Return the (x, y) coordinate for the center point of the cell that contains the specified text.  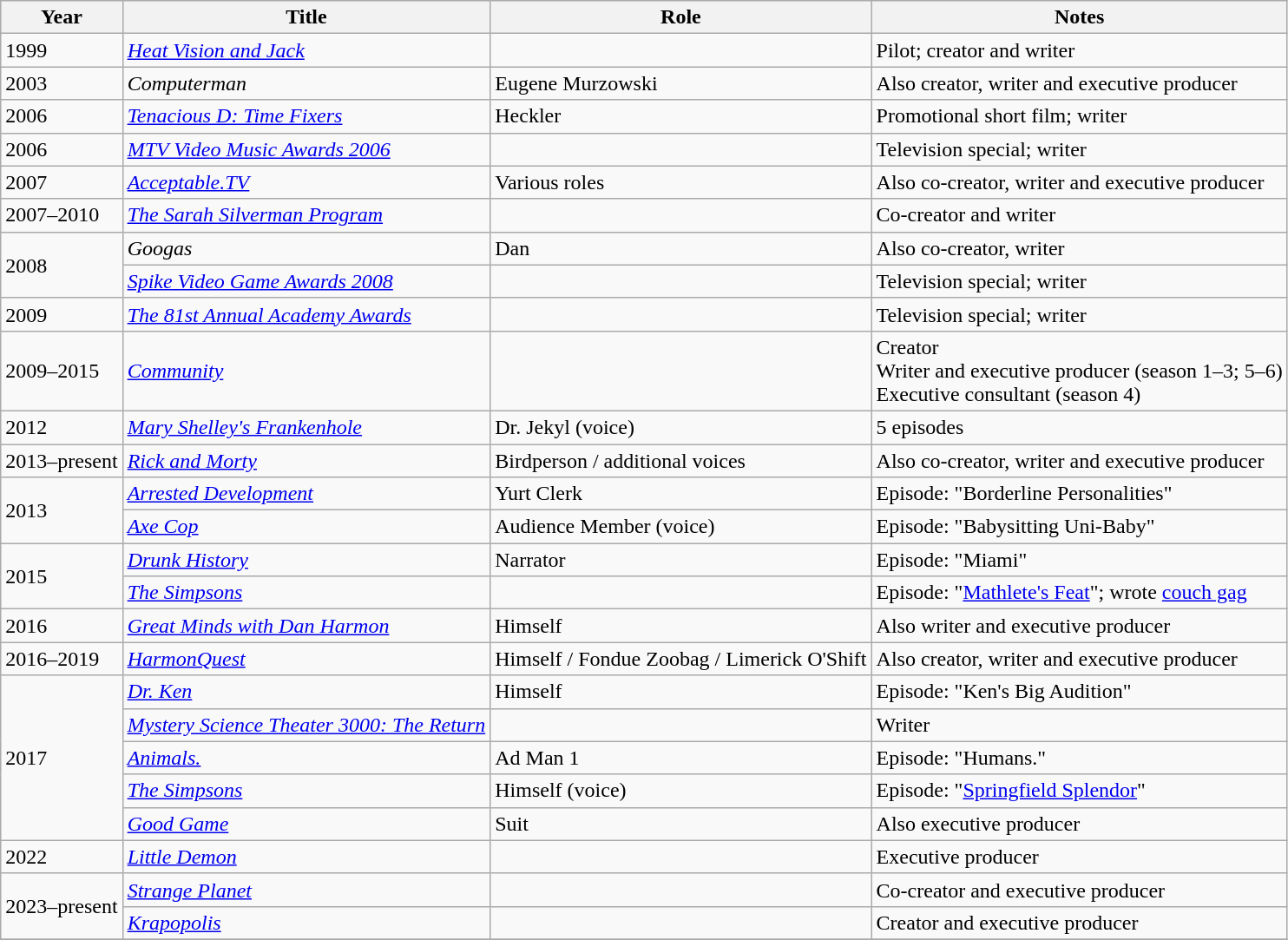
Good Game (306, 824)
2023–present (62, 906)
Mystery Science Theater 3000: The Return (306, 725)
Great Minds with Dan Harmon (306, 626)
Audience Member (voice) (680, 527)
MTV Video Music Awards 2006 (306, 149)
Episode: "Miami" (1080, 560)
2007–2010 (62, 215)
The 81st Annual Academy Awards (306, 314)
Pilot; creator and writer (1080, 50)
Dan (680, 248)
Birdperson / additional voices (680, 461)
Writer (1080, 725)
Also executive producer (1080, 824)
Co-creator and writer (1080, 215)
Episode: "Babysitting Uni-Baby" (1080, 527)
Dr. Jekyl (voice) (680, 427)
Strange Planet (306, 890)
Episode: "Springfield Splendor" (1080, 791)
Creator and executive producer (1080, 923)
Computerman (306, 83)
Animals. (306, 758)
Himself (voice) (680, 791)
2022 (62, 857)
Role (680, 17)
Eugene Murzowski (680, 83)
Narrator (680, 560)
1999 (62, 50)
HarmonQuest (306, 659)
2003 (62, 83)
2009–2015 (62, 371)
Mary Shelley's Frankenhole (306, 427)
Tenacious D: Time Fixers (306, 116)
2013–present (62, 461)
Episode: "Mathlete's Feat"; wrote couch gag (1080, 593)
2013 (62, 510)
Himself / Fondue Zoobag / Limerick O'Shift (680, 659)
The Sarah Silverman Program (306, 215)
Also co-creator, writer (1080, 248)
Acceptable.TV (306, 182)
Dr. Ken (306, 692)
2016 (62, 626)
Heckler (680, 116)
2015 (62, 576)
Episode: "Ken's Big Audition" (1080, 692)
Episode: "Borderline Personalities" (1080, 494)
Title (306, 17)
Also writer and executive producer (1080, 626)
Executive producer (1080, 857)
Krapopolis (306, 923)
Spike Video Game Awards 2008 (306, 281)
2009 (62, 314)
Year (62, 17)
Creator Writer and executive producer (season 1–3; 5–6) Executive consultant (season 4) (1080, 371)
Heat Vision and Jack (306, 50)
Arrested Development (306, 494)
2007 (62, 182)
Promotional short film; writer (1080, 116)
Rick and Morty (306, 461)
Episode: "Humans." (1080, 758)
Ad Man 1 (680, 758)
Various roles (680, 182)
Little Demon (306, 857)
Googas (306, 248)
2008 (62, 265)
Suit (680, 824)
5 episodes (1080, 427)
Yurt Clerk (680, 494)
Community (306, 371)
2012 (62, 427)
Notes (1080, 17)
Axe Cop (306, 527)
2016–2019 (62, 659)
Drunk History (306, 560)
Co-creator and executive producer (1080, 890)
2017 (62, 758)
